Detect which cell encompasses the target text, then output its (X, Y) center coordinate. 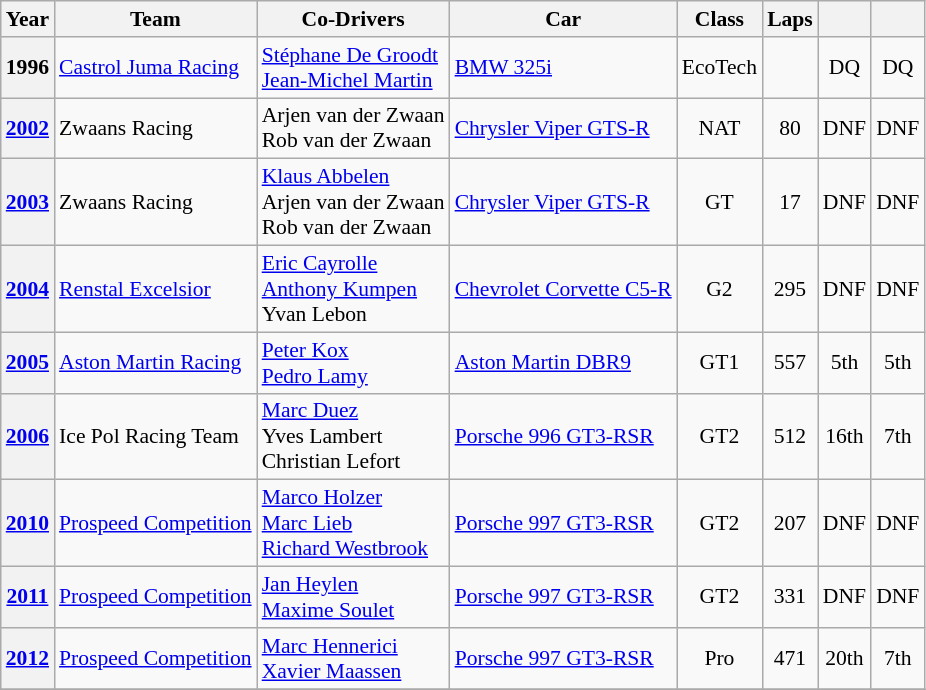
Class (720, 19)
80 (790, 128)
Klaus Abbelen Arjen van der Zwaan Rob van der Zwaan (354, 202)
Jan Heylen Maxime Soulet (354, 598)
Team (156, 19)
Marco Holzer Marc Lieb Richard Westbrook (354, 524)
295 (790, 290)
557 (790, 362)
2006 (28, 436)
Pro (720, 658)
Year (28, 19)
2003 (28, 202)
Marc Hennerici Xavier Maassen (354, 658)
17 (790, 202)
BMW 325i (564, 68)
2011 (28, 598)
Arjen van der Zwaan Rob van der Zwaan (354, 128)
Eric Cayrolle Anthony Kumpen Yvan Lebon (354, 290)
207 (790, 524)
Ice Pol Racing Team (156, 436)
Porsche 996 GT3-RSR (564, 436)
Renstal Excelsior (156, 290)
Castrol Juma Racing (156, 68)
1996 (28, 68)
Peter Kox Pedro Lamy (354, 362)
Aston Martin Racing (156, 362)
Marc Duez Yves Lambert Christian Lefort (354, 436)
Car (564, 19)
Aston Martin DBR9 (564, 362)
16th (844, 436)
2004 (28, 290)
Laps (790, 19)
2012 (28, 658)
GT (720, 202)
2010 (28, 524)
EcoTech (720, 68)
G2 (720, 290)
331 (790, 598)
Co-Drivers (354, 19)
512 (790, 436)
NAT (720, 128)
471 (790, 658)
GT1 (720, 362)
2005 (28, 362)
Stéphane De Groodt Jean-Michel Martin (354, 68)
Chevrolet Corvette C5-R (564, 290)
20th (844, 658)
2002 (28, 128)
